Output the (x, y) coordinate of the center of the cell containing the given text.  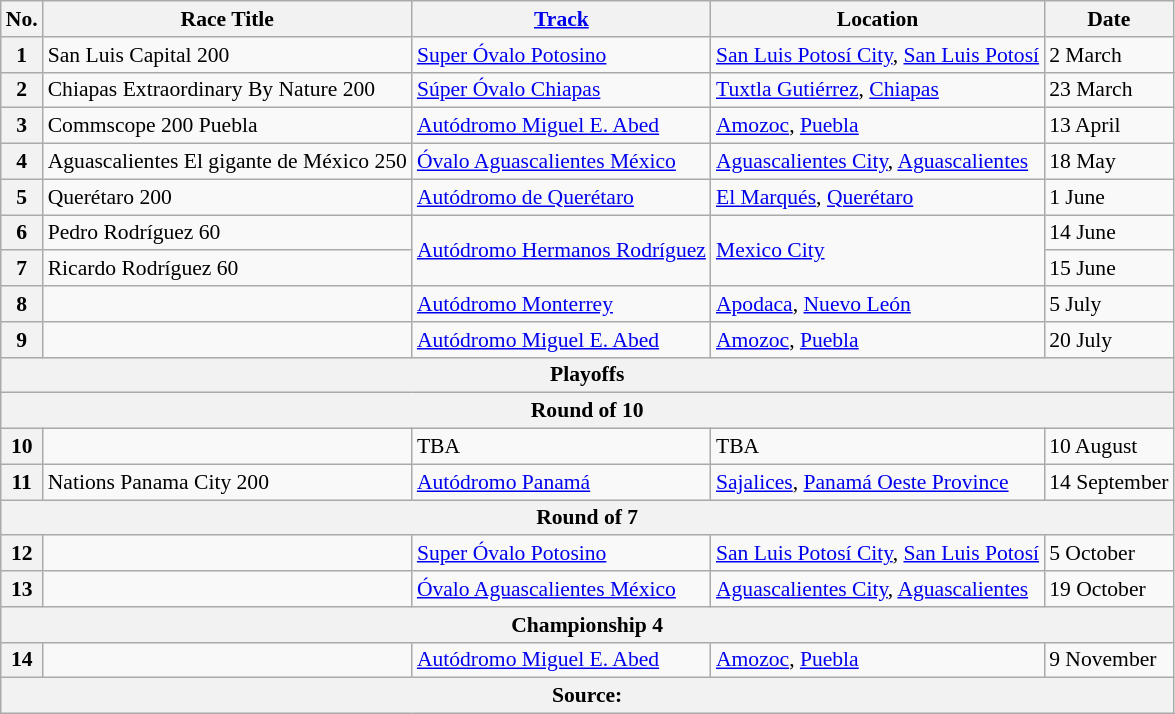
20 July (1108, 340)
5 October (1108, 554)
No. (22, 19)
Nations Panama City 200 (228, 482)
Tuxtla Gutiérrez, Chiapas (878, 90)
Chiapas Extraordinary By Nature 200 (228, 90)
Championship 4 (588, 625)
18 May (1108, 162)
5 July (1108, 304)
Commscope 200 Puebla (228, 126)
Date (1108, 19)
23 March (1108, 90)
9 November (1108, 660)
12 (22, 554)
7 (22, 269)
Súper Óvalo Chiapas (562, 90)
San Luis Capital 200 (228, 55)
10 (22, 447)
19 October (1108, 589)
14 September (1108, 482)
Track (562, 19)
13 April (1108, 126)
13 (22, 589)
1 (22, 55)
14 (22, 660)
Apodaca, Nuevo León (878, 304)
Race Title (228, 19)
Autódromo Panamá (562, 482)
2 March (1108, 55)
Aguascalientes El gigante de México 250 (228, 162)
Mexico City (878, 250)
6 (22, 233)
Sajalices, Panamá Oeste Province (878, 482)
10 August (1108, 447)
Source: (588, 696)
Location (878, 19)
11 (22, 482)
El Marqués, Querétaro (878, 197)
Autódromo Monterrey (562, 304)
9 (22, 340)
14 June (1108, 233)
1 June (1108, 197)
2 (22, 90)
5 (22, 197)
Autódromo Hermanos Rodríguez (562, 250)
Playoffs (588, 375)
Querétaro 200 (228, 197)
Ricardo Rodríguez 60 (228, 269)
Pedro Rodríguez 60 (228, 233)
Round of 10 (588, 411)
3 (22, 126)
Round of 7 (588, 518)
8 (22, 304)
15 June (1108, 269)
4 (22, 162)
Autódromo de Querétaro (562, 197)
